Identify which cell holds the provided text, then report its (X, Y) central coordinate. 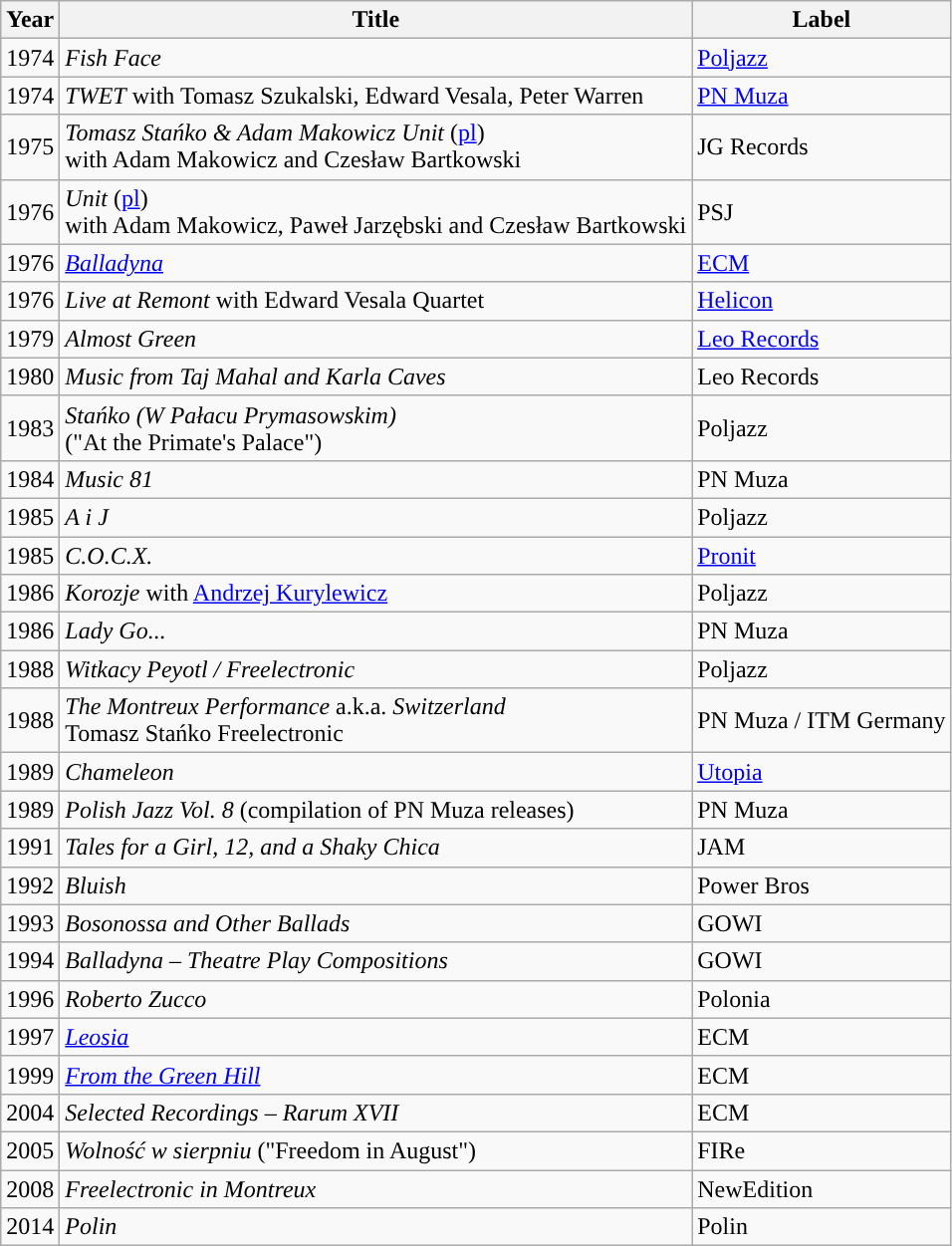
JAM (822, 848)
1983 (30, 428)
Live at Remont with Edward Vesala Quartet (376, 301)
Roberto Zucco (376, 999)
Pronit (822, 555)
Polonia (822, 999)
Witkacy Peyotl / Freelectronic (376, 669)
Label (822, 20)
1996 (30, 999)
1997 (30, 1037)
1992 (30, 885)
JG Records (822, 147)
Chameleon (376, 772)
NewEdition (822, 1188)
Wolność w sierpniu ("Freedom in August") (376, 1150)
1991 (30, 848)
Balladyna – Theatre Play Compositions (376, 961)
Music 81 (376, 479)
Stańko (W Pałacu Prymasowskim)("At the Primate's Palace") (376, 428)
A i J (376, 517)
1999 (30, 1075)
The Montreux Performance a.k.a. SwitzerlandTomasz Stańko Freelectronic (376, 721)
1979 (30, 339)
PSJ (822, 211)
1975 (30, 147)
Lady Go... (376, 631)
Tales for a Girl, 12, and a Shaky Chica (376, 848)
Unit (pl)with Adam Makowicz, Paweł Jarzębski and Czesław Bartkowski (376, 211)
Bosonossa and Other Ballads (376, 923)
Power Bros (822, 885)
1984 (30, 479)
2014 (30, 1227)
C.O.C.X. (376, 555)
Almost Green (376, 339)
1994 (30, 961)
1980 (30, 376)
Polish Jazz Vol. 8 (compilation of PN Muza releases) (376, 810)
Leosia (376, 1037)
Fish Face (376, 58)
From the Green Hill (376, 1075)
Bluish (376, 885)
TWET with Tomasz Szukalski, Edward Vesala, Peter Warren (376, 96)
Balladyna (376, 263)
Tomasz Stańko & Adam Makowicz Unit (pl)with Adam Makowicz and Czesław Bartkowski (376, 147)
2005 (30, 1150)
Utopia (822, 772)
Title (376, 20)
Helicon (822, 301)
Freelectronic in Montreux (376, 1188)
Year (30, 20)
Korozje with Andrzej Kurylewicz (376, 594)
2008 (30, 1188)
2004 (30, 1113)
PN Muza / ITM Germany (822, 721)
FIRe (822, 1150)
Selected Recordings – Rarum XVII (376, 1113)
1993 (30, 923)
Music from Taj Mahal and Karla Caves (376, 376)
